Find where the given text appears and provide that cell's center as (X, Y) coordinate. 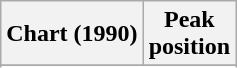
Peakposition (189, 34)
Chart (1990) (72, 34)
